Output the (X, Y) coordinate of the center of the cell containing the given text.  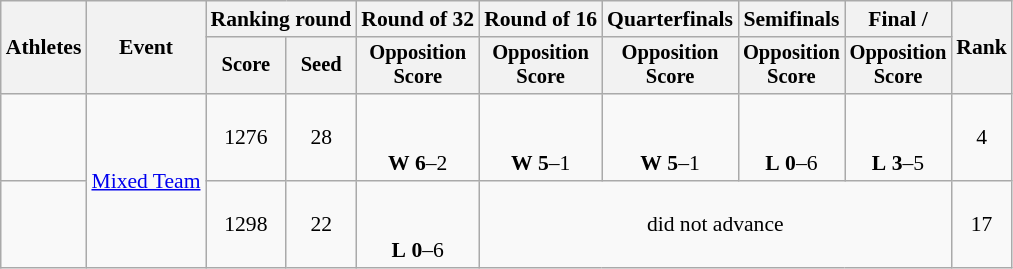
Quarterfinals (670, 19)
Athletes (44, 48)
Round of 16 (540, 19)
Event (146, 48)
1276 (246, 138)
4 (982, 138)
L 3–5 (898, 138)
Round of 32 (418, 19)
did not advance (715, 224)
1298 (246, 224)
W 6–2 (418, 138)
Score (246, 66)
28 (321, 138)
22 (321, 224)
Final / (898, 19)
Rank (982, 48)
Mixed Team (146, 180)
17 (982, 224)
Seed (321, 66)
Semifinals (792, 19)
Ranking round (282, 19)
